Search for the cell housing the specified text and yield its (x, y) center coordinate. 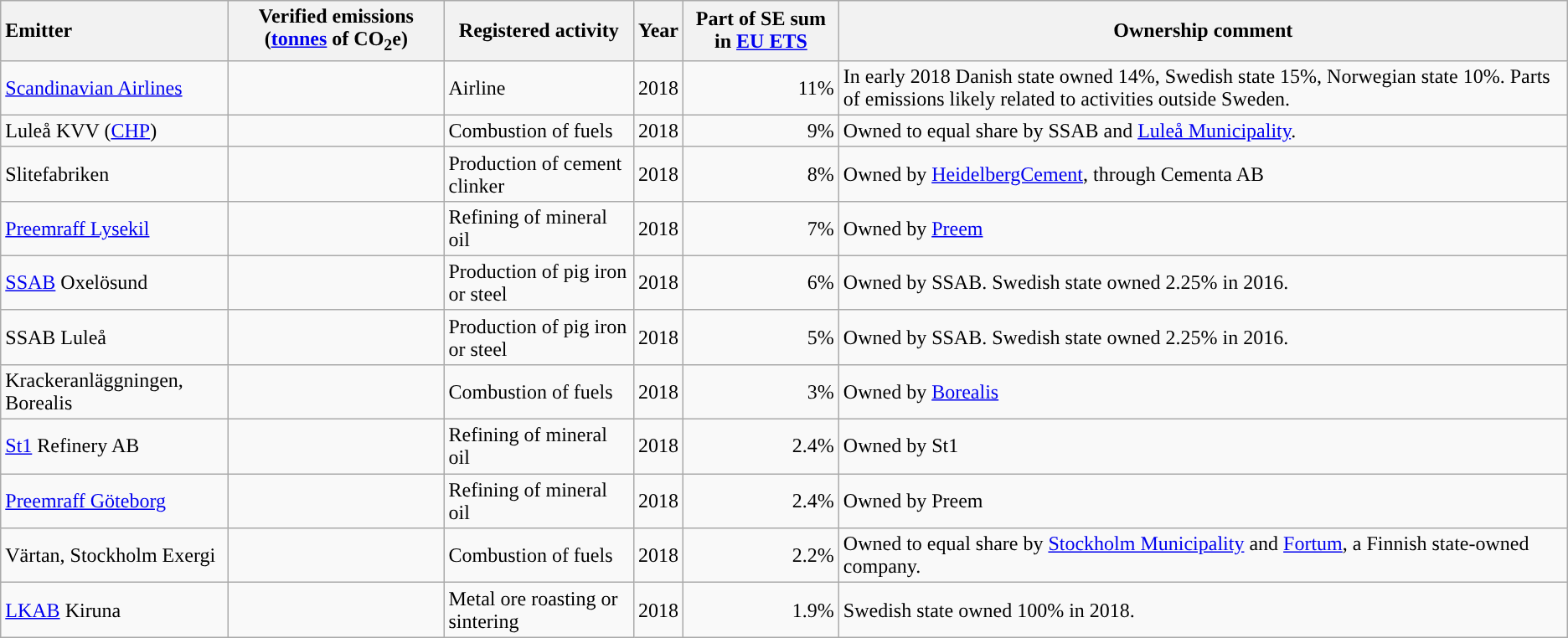
Preemraff Göteborg (115, 501)
Owned by Borealis (1203, 392)
SSAB Oxelösund (115, 283)
Metal ore roasting or sintering (539, 610)
8% (761, 174)
St1 Refinery AB (115, 447)
Verified emissions (tonnes of CO2e) (337, 30)
Krackeranläggningen, Borealis (115, 392)
SSAB Luleå (115, 337)
9% (761, 131)
Swedish state owned 100% in 2018. (1203, 610)
Owned to equal share by Stockholm Municipality and Fortum, a Finnish state-owned company. (1203, 556)
Slitefabriken (115, 174)
3% (761, 392)
6% (761, 283)
Airline (539, 87)
Luleå KVV (CHP) (115, 131)
1.9% (761, 610)
Registered activity (539, 30)
Scandinavian Airlines (115, 87)
Värtan, Stockholm Exergi (115, 556)
Emitter (115, 30)
Part of SE sum in EU ETS (761, 30)
Production of cement clinker (539, 174)
LKAB Kiruna (115, 610)
Ownership comment (1203, 30)
Owned by St1 (1203, 447)
Owned to equal share by SSAB and Luleå Municipality. (1203, 131)
In early 2018 Danish state owned 14%, Swedish state 15%, Norwegian state 10%. Parts of emissions likely related to activities outside Sweden. (1203, 87)
Year (658, 30)
11% (761, 87)
Preemraff Lysekil (115, 228)
5% (761, 337)
7% (761, 228)
2.2% (761, 556)
Owned by HeidelbergCement, through Cementa AB (1203, 174)
